Return the (X, Y) coordinate for the center point of the cell that contains the specified text.  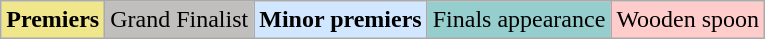
Wooden spoon (688, 20)
Premiers (53, 20)
Finals appearance (519, 20)
Grand Finalist (180, 20)
Minor premiers (340, 20)
